Locate the cell with the specified text and output its (X, Y) center coordinate. 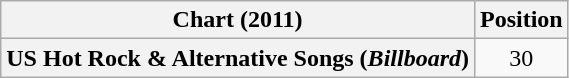
Position (521, 20)
30 (521, 58)
US Hot Rock & Alternative Songs (Billboard) (238, 58)
Chart (2011) (238, 20)
